Locate the cell with the specified text and output its [x, y] center coordinate. 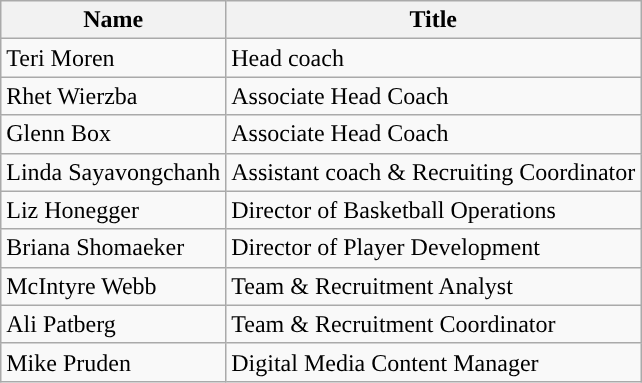
Digital Media Content Manager [434, 362]
Teri Moren [114, 58]
Mike Pruden [114, 362]
Head coach [434, 58]
Liz Honegger [114, 210]
Director of Basketball Operations [434, 210]
Title [434, 20]
Team & Recruitment Analyst [434, 286]
Ali Patberg [114, 324]
Glenn Box [114, 134]
Team & Recruitment Coordinator [434, 324]
McIntyre Webb [114, 286]
Name [114, 20]
Rhet Wierzba [114, 96]
Director of Player Development [434, 248]
Briana Shomaeker [114, 248]
Linda Sayavongchanh [114, 172]
Assistant coach & Recruiting Coordinator [434, 172]
